From the cell containing the given text, extract its center point as [X, Y] coordinate. 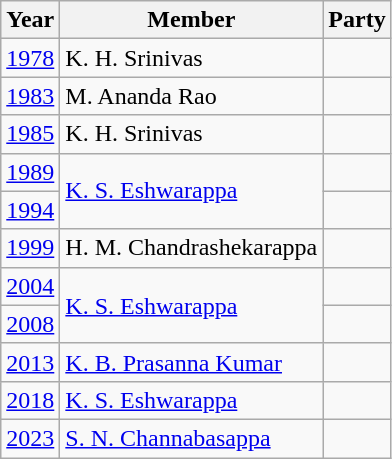
2008 [30, 324]
M. Ananda Rao [192, 96]
2004 [30, 286]
1999 [30, 248]
K. B. Prasanna Kumar [192, 362]
1983 [30, 96]
1989 [30, 172]
2018 [30, 400]
2013 [30, 362]
1994 [30, 210]
1978 [30, 58]
Member [192, 20]
Year [30, 20]
2023 [30, 438]
1985 [30, 134]
S. N. Channabasappa [192, 438]
H. M. Chandrashekarappa [192, 248]
Party [357, 20]
